Determine the [x, y] coordinate at the center of the cell enclosing the given text.  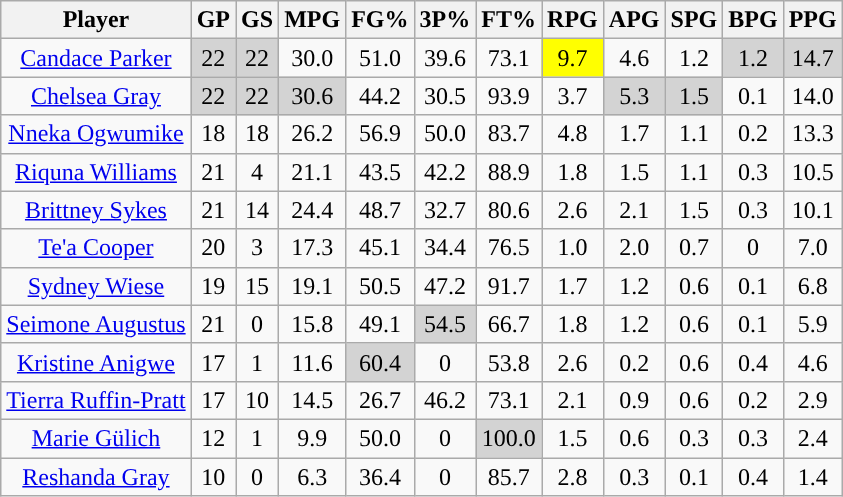
Tierra Ruffin-Pratt [96, 400]
Candace Parker [96, 58]
SPG [694, 20]
FG% [380, 20]
43.5 [380, 172]
53.8 [509, 362]
2.8 [573, 477]
6.3 [312, 477]
19.1 [312, 286]
21.1 [312, 172]
100.0 [509, 438]
15 [258, 286]
36.4 [380, 477]
83.7 [509, 134]
Player [96, 20]
45.1 [380, 248]
85.7 [509, 477]
0.9 [634, 400]
51.0 [380, 58]
Marie Gülich [96, 438]
Kristine Anigwe [96, 362]
MPG [312, 20]
GP [213, 20]
12 [213, 438]
6.8 [812, 286]
20 [213, 248]
Reshanda Gray [96, 477]
50.5 [380, 286]
Riquna Williams [96, 172]
54.5 [445, 324]
42.2 [445, 172]
Chelsea Gray [96, 96]
9.7 [573, 58]
19 [213, 286]
30.5 [445, 96]
4.8 [573, 134]
BPG [753, 20]
10.1 [812, 210]
2.0 [634, 248]
Brittney Sykes [96, 210]
47.2 [445, 286]
Sydney Wiese [96, 286]
Seimone Augustus [96, 324]
3P% [445, 20]
30.0 [312, 58]
0.7 [694, 248]
FT% [509, 20]
88.9 [509, 172]
3.7 [573, 96]
14.7 [812, 58]
RPG [573, 20]
PPG [812, 20]
2.9 [812, 400]
Te'a Cooper [96, 248]
9.9 [312, 438]
93.9 [509, 96]
11.6 [312, 362]
5.3 [634, 96]
80.6 [509, 210]
14 [258, 210]
24.4 [312, 210]
44.2 [380, 96]
APG [634, 20]
60.4 [380, 362]
34.4 [445, 248]
5.9 [812, 324]
7.0 [812, 248]
10.5 [812, 172]
Nneka Ogwumike [96, 134]
32.7 [445, 210]
49.1 [380, 324]
76.5 [509, 248]
1.4 [812, 477]
1.0 [573, 248]
GS [258, 20]
26.2 [312, 134]
4 [258, 172]
3 [258, 248]
39.6 [445, 58]
66.7 [509, 324]
46.2 [445, 400]
26.7 [380, 400]
91.7 [509, 286]
14.5 [312, 400]
56.9 [380, 134]
15.8 [312, 324]
13.3 [812, 134]
14.0 [812, 96]
2.4 [812, 438]
48.7 [380, 210]
17.3 [312, 248]
30.6 [312, 96]
